Identify which cell holds the provided text, then report its [X, Y] central coordinate. 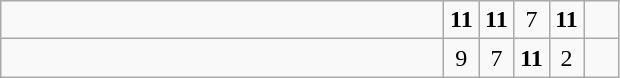
2 [566, 58]
9 [462, 58]
